Return the (X, Y) coordinate for the center point of the cell that contains the specified text.  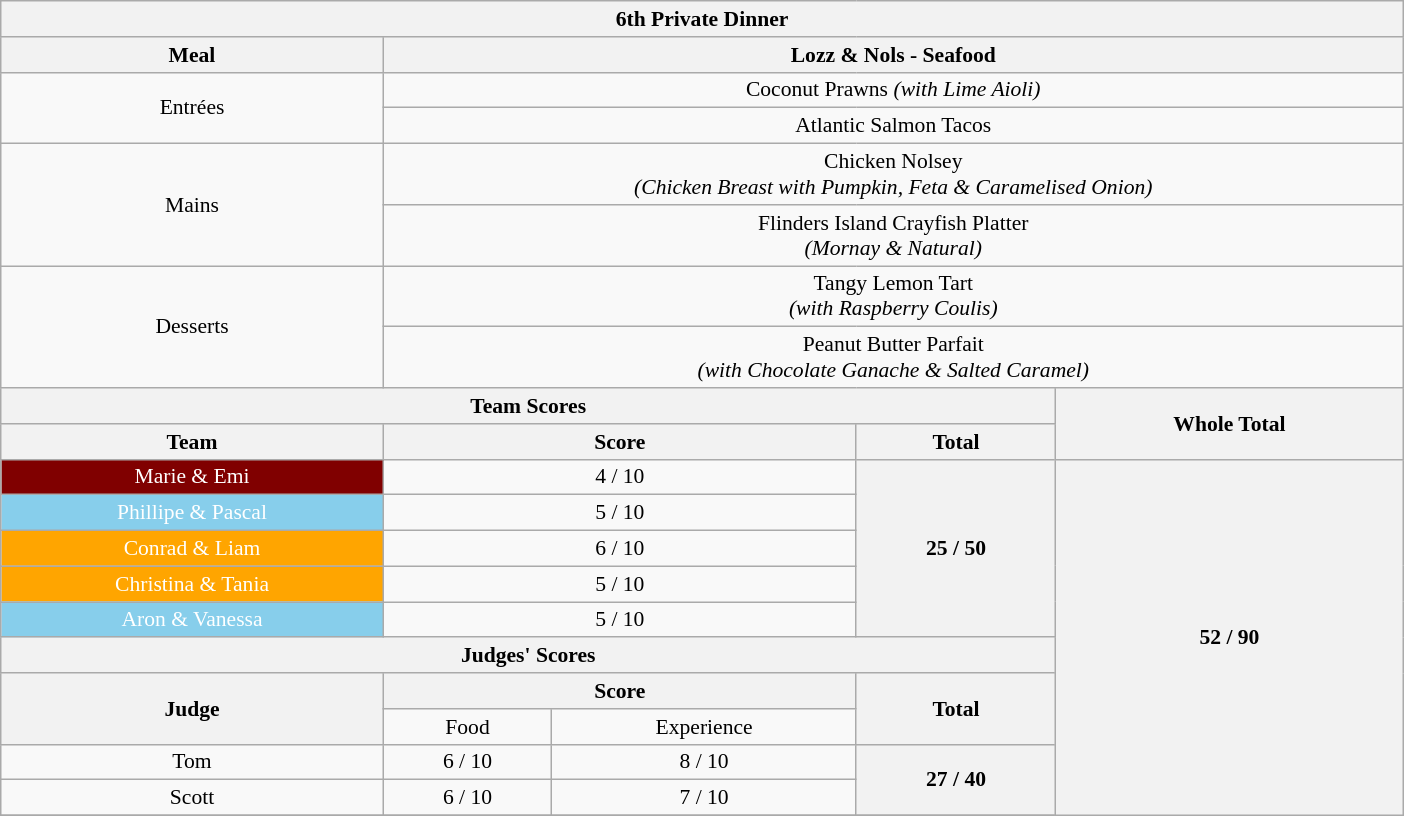
25 / 50 (956, 548)
Entrées (192, 108)
Desserts (192, 327)
Lozz & Nols - Seafood (893, 55)
Atlantic Salmon Tacos (893, 126)
Experience (704, 727)
Team (192, 442)
Phillipe & Pascal (192, 513)
Christina & Tania (192, 584)
Meal (192, 55)
4 / 10 (620, 477)
Whole Total (1230, 424)
Peanut Butter Parfait(with Chocolate Ganache & Salted Caramel) (893, 358)
Conrad & Liam (192, 549)
Tangy Lemon Tart(with Raspberry Coulis) (893, 296)
6th Private Dinner (702, 19)
Scott (192, 798)
Chicken Nolsey(Chicken Breast with Pumpkin, Feta & Caramelised Onion) (893, 174)
Coconut Prawns (with Lime Aioli) (893, 90)
Judge (192, 708)
Aron & Vanessa (192, 620)
Flinders Island Crayfish Platter(Mornay & Natural) (893, 236)
8 / 10 (704, 762)
Team Scores (528, 406)
7 / 10 (704, 798)
27 / 40 (956, 780)
Tom (192, 762)
Judges' Scores (528, 656)
Mains (192, 205)
Food (467, 727)
Marie & Emi (192, 477)
52 / 90 (1230, 637)
